Identify which cell holds the provided text, then report its [x, y] central coordinate. 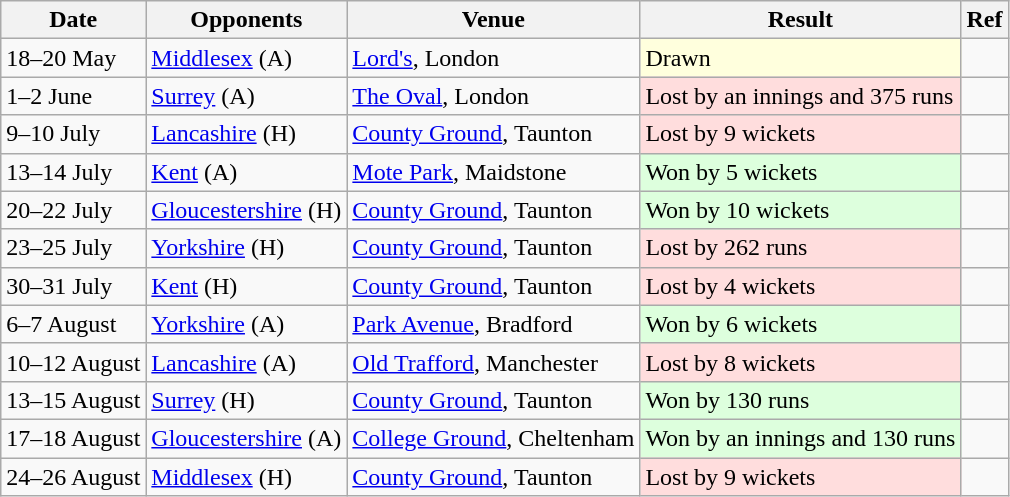
20–22 July [74, 210]
Ref [984, 20]
Won by 5 wickets [800, 172]
30–31 July [74, 286]
6–7 August [74, 324]
Won by 130 runs [800, 400]
Lost by 8 wickets [800, 362]
Kent (A) [246, 172]
10–12 August [74, 362]
Kent (H) [246, 286]
Lost by 4 wickets [800, 286]
18–20 May [74, 58]
Mote Park, Maidstone [494, 172]
13–14 July [74, 172]
Date [74, 20]
24–26 August [74, 477]
Old Trafford, Manchester [494, 362]
Middlesex (H) [246, 477]
Yorkshire (H) [246, 248]
Gloucestershire (H) [246, 210]
Surrey (H) [246, 400]
Won by 10 wickets [800, 210]
Won by 6 wickets [800, 324]
Gloucestershire (A) [246, 438]
Yorkshire (A) [246, 324]
17–18 August [74, 438]
Park Avenue, Bradford [494, 324]
Lancashire (H) [246, 134]
Venue [494, 20]
Won by an innings and 130 runs [800, 438]
13–15 August [74, 400]
9–10 July [74, 134]
Lost by an innings and 375 runs [800, 96]
College Ground, Cheltenham [494, 438]
Surrey (A) [246, 96]
1–2 June [74, 96]
The Oval, London [494, 96]
Lord's, London [494, 58]
23–25 July [74, 248]
Middlesex (A) [246, 58]
Result [800, 20]
Opponents [246, 20]
Lancashire (A) [246, 362]
Drawn [800, 58]
Lost by 262 runs [800, 248]
